Locate the cell with the specified text and output its (x, y) center coordinate. 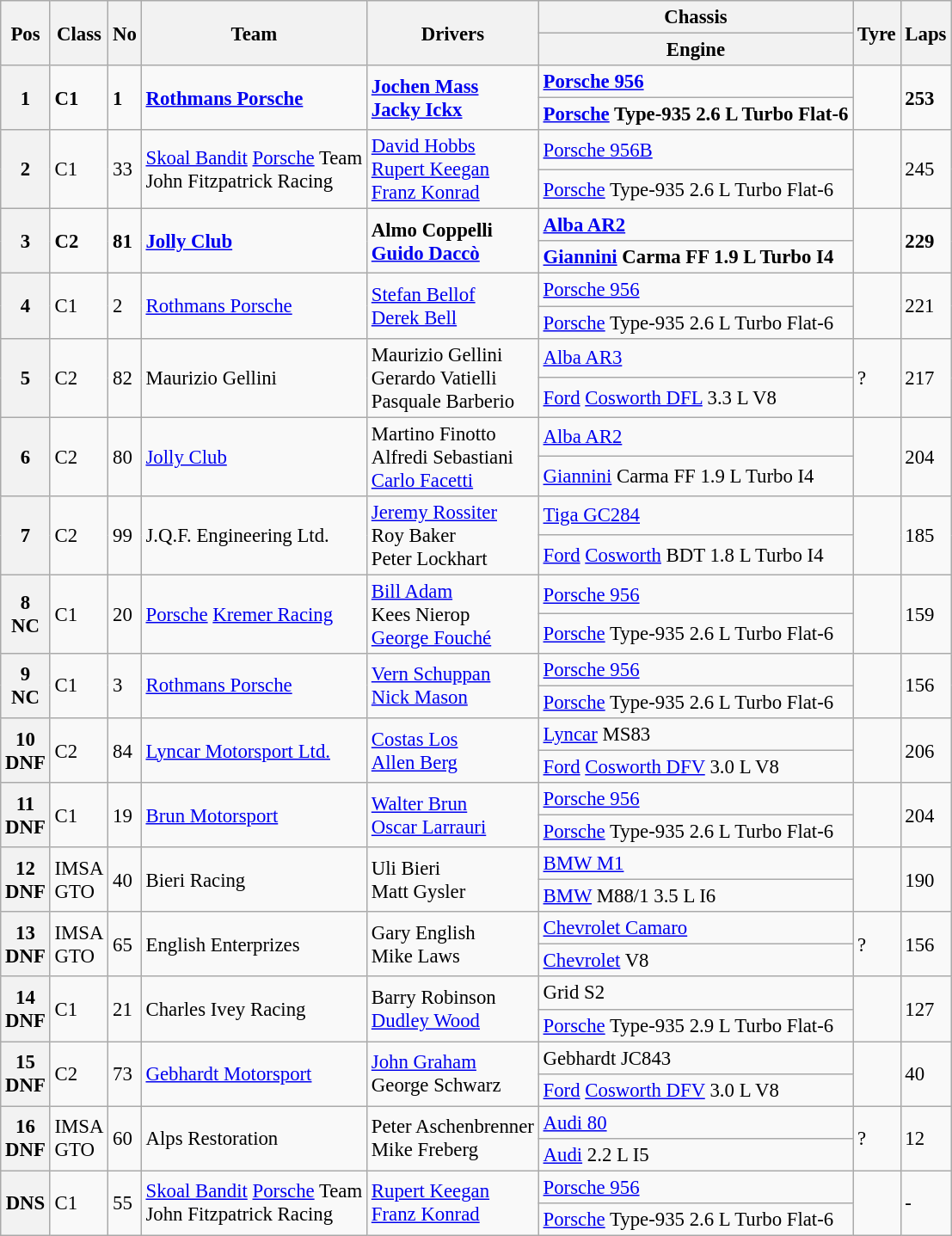
15DNF (26, 1073)
14DNF (26, 1010)
Barry Robinson Dudley Wood (453, 1010)
80 (125, 457)
Alba AR3 (695, 358)
Jeremy Rossiter Roy Baker Peter Lockhart (453, 535)
13DNF (26, 944)
Gary English Mike Laws (453, 944)
33 (125, 169)
Lyncar MS83 (695, 735)
99 (125, 535)
Tiga GC284 (695, 515)
Gebhardt JC843 (695, 1058)
9NC (26, 686)
Costas Los Allen Berg (453, 750)
20 (125, 614)
7 (26, 535)
84 (125, 750)
73 (125, 1073)
Team (254, 33)
Audi 2.2 L I5 (695, 1155)
Grid S2 (695, 993)
65 (125, 944)
19 (125, 815)
Tyre (877, 33)
BMW M1 (695, 864)
Porsche Type-935 2.9 L Turbo Flat-6 (695, 1025)
217 (925, 378)
Jochen Mass Jacky Ickx (453, 98)
Maurizio Gellini (254, 378)
206 (925, 750)
Chassis (695, 17)
Maurizio Gellini Gerardo Vatielli Pasquale Barberio (453, 378)
English Enterprizes (254, 944)
J.Q.F. Engineering Ltd. (254, 535)
Peter Aschenbrenner Mike Freberg (453, 1139)
245 (925, 169)
Stefan Bellof Derek Bell (453, 306)
60 (125, 1139)
Class (79, 33)
12DNF (26, 879)
BMW M88/1 3.5 L I6 (695, 896)
- (925, 1202)
DNS (26, 1202)
Drivers (453, 33)
221 (925, 306)
John Graham George Schwarz (453, 1073)
David Hobbs Rupert Keegan Franz Konrad (453, 169)
Alps Restoration (254, 1139)
Martino Finotto Alfredi Sebastiani Carlo Facetti (453, 457)
No (125, 33)
253 (925, 98)
Almo Coppelli Guido Daccò (453, 241)
Pos (26, 33)
Chevrolet Camaro (695, 928)
5 (26, 378)
Laps (925, 33)
229 (925, 241)
Audi 80 (695, 1122)
Bieri Racing (254, 879)
Engine (695, 50)
185 (925, 535)
Bill Adam Kees Nierop George Fouché (453, 614)
Charles Ivey Racing (254, 1010)
Uli Bieri Matt Gysler (453, 879)
6 (26, 457)
Walter Brun Oscar Larrauri (453, 815)
Vern Schuppan Nick Mason (453, 686)
127 (925, 1010)
12 (925, 1139)
16DNF (26, 1139)
Chevrolet V8 (695, 961)
10DNF (26, 750)
Ford Cosworth BDT 1.8 L Turbo I4 (695, 555)
21 (125, 1010)
Brun Motorsport (254, 815)
82 (125, 378)
Ford Cosworth DFL 3.3 L V8 (695, 397)
4 (26, 306)
11DNF (26, 815)
Porsche 956B (695, 150)
Lyncar Motorsport Ltd. (254, 750)
190 (925, 879)
Gebhardt Motorsport (254, 1073)
159 (925, 614)
81 (125, 241)
55 (125, 1202)
Rupert Keegan Franz Konrad (453, 1202)
Porsche Kremer Racing (254, 614)
8NC (26, 614)
